Extract the [x, y] coordinate from the center of the cell holding the provided text.  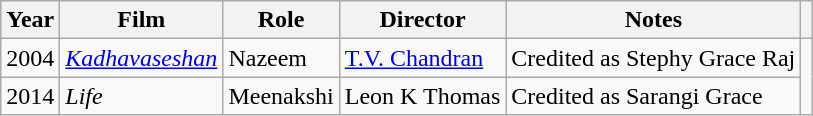
Meenakshi [281, 96]
2014 [30, 96]
Credited as Sarangi Grace [654, 96]
Role [281, 20]
Credited as Stephy Grace Raj [654, 58]
Director [422, 20]
2004 [30, 58]
Film [142, 20]
Life [142, 96]
Nazeem [281, 58]
Kadhavaseshan [142, 58]
Year [30, 20]
T.V. Chandran [422, 58]
Notes [654, 20]
Leon K Thomas [422, 96]
